Extract the [X, Y] coordinate from the center of the cell holding the provided text.  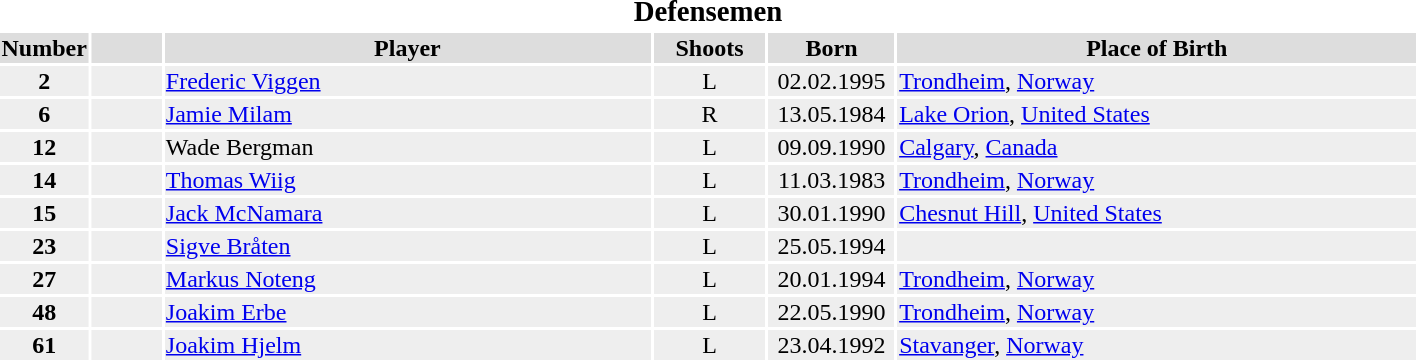
Joakim Erbe [407, 312]
Wade Bergman [407, 147]
Lake Orion, United States [1157, 114]
Thomas Wiig [407, 180]
Born [832, 48]
6 [44, 114]
Calgary, Canada [1157, 147]
Stavanger, Norway [1157, 345]
14 [44, 180]
20.01.1994 [832, 279]
Jamie Milam [407, 114]
Markus Noteng [407, 279]
11.03.1983 [832, 180]
Shoots [709, 48]
09.09.1990 [832, 147]
61 [44, 345]
15 [44, 213]
22.05.1990 [832, 312]
2 [44, 81]
Joakim Hjelm [407, 345]
Player [407, 48]
Chesnut Hill, United States [1157, 213]
23.04.1992 [832, 345]
Sigve Bråten [407, 246]
R [709, 114]
13.05.1984 [832, 114]
23 [44, 246]
12 [44, 147]
Number [44, 48]
Jack McNamara [407, 213]
30.01.1990 [832, 213]
Frederic Viggen [407, 81]
02.02.1995 [832, 81]
27 [44, 279]
48 [44, 312]
25.05.1994 [832, 246]
Place of Birth [1157, 48]
